Pinpoint the cell where the given text exists, returning its [x, y] midpoint coordinate. 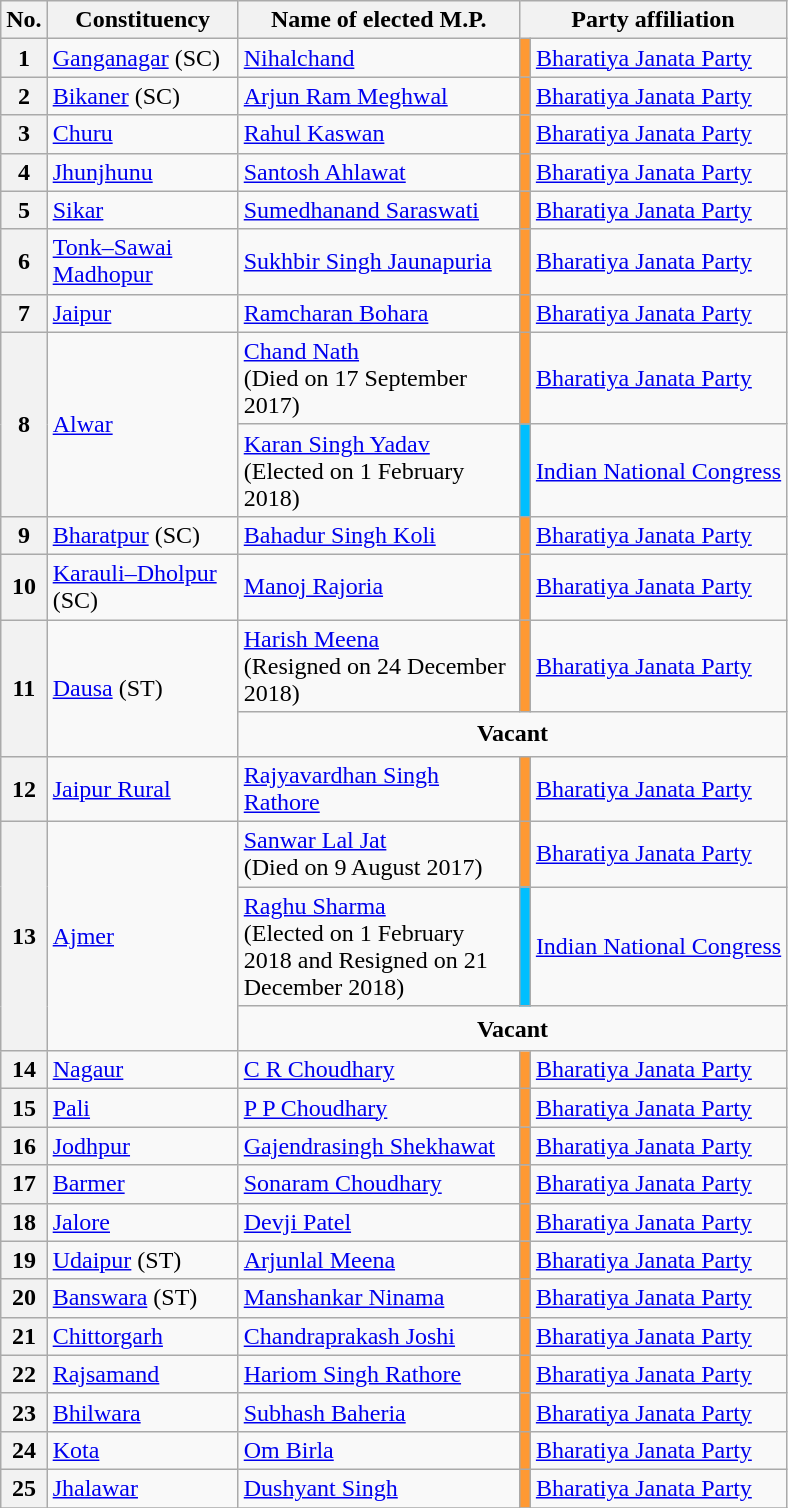
Sikar [142, 210]
Party affiliation [652, 20]
Chandraprakash Joshi [378, 1336]
Banswara (ST) [142, 1298]
Sanwar Lal Jat(Died on 9 August 2017) [378, 854]
16 [24, 1146]
Name of elected M.P. [378, 20]
20 [24, 1298]
Pali [142, 1108]
Chittorgarh [142, 1336]
19 [24, 1260]
8 [24, 424]
Jaipur [142, 313]
C R Choudhary [378, 1070]
Sukhbir Singh Jaunapuria [378, 262]
Om Birla [378, 1450]
Arjun Ram Meghwal [378, 96]
Rahul Kaswan [378, 134]
Jaipur Rural [142, 790]
Nihalchand [378, 58]
12 [24, 790]
Karauli–Dholpur (SC) [142, 586]
15 [24, 1108]
Dushyant Singh [378, 1488]
11 [24, 688]
Nagaur [142, 1070]
Dausa (ST) [142, 688]
Kota [142, 1450]
Ajmer [142, 936]
Devji Patel [378, 1222]
5 [24, 210]
21 [24, 1336]
Alwar [142, 424]
Barmer [142, 1184]
Jodhpur [142, 1146]
22 [24, 1374]
7 [24, 313]
23 [24, 1412]
Jhalawar [142, 1488]
Manshankar Ninama [378, 1298]
Sonaram Choudhary [378, 1184]
Manoj Rajoria [378, 586]
Rajsamand [142, 1374]
Arjunlal Meena [378, 1260]
24 [24, 1450]
Bahadur Singh Koli [378, 535]
Bhilwara [142, 1412]
Bharatpur (SC) [142, 535]
9 [24, 535]
3 [24, 134]
2 [24, 96]
Ramcharan Bohara [378, 313]
4 [24, 172]
Hariom Singh Rathore [378, 1374]
Sumedhanand Saraswati [378, 210]
1 [24, 58]
13 [24, 936]
Rajyavardhan Singh Rathore [378, 790]
Subhash Baheria [378, 1412]
25 [24, 1488]
Harish Meena(Resigned on 24 December 2018) [378, 666]
18 [24, 1222]
Ganganagar (SC) [142, 58]
Bikaner (SC) [142, 96]
P P Choudhary [378, 1108]
Jalore [142, 1222]
6 [24, 262]
Jhunjhunu [142, 172]
Gajendrasingh Shekhawat [378, 1146]
Santosh Ahlawat [378, 172]
Udaipur (ST) [142, 1260]
Tonk–Sawai Madhopur [142, 262]
Constituency [142, 20]
Churu [142, 134]
Chand Nath(Died on 17 September 2017) [378, 378]
No. [24, 20]
Raghu Sharma(Elected on 1 February 2018 and Resigned on 21 December 2018) [378, 946]
Karan Singh Yadav(Elected on 1 February 2018) [378, 470]
17 [24, 1184]
10 [24, 586]
14 [24, 1070]
